Return (X, Y) of the center of cell containing provided text 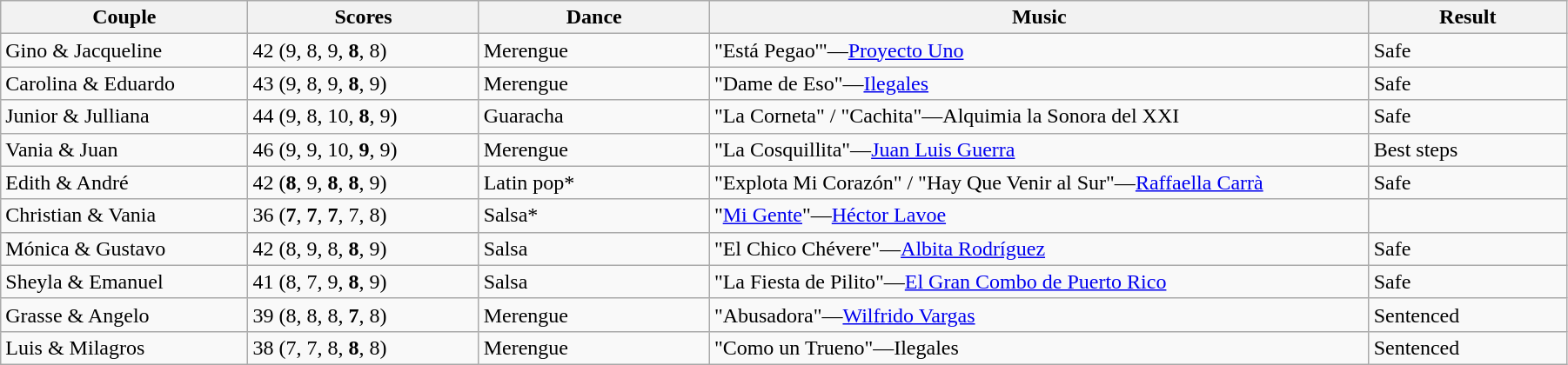
41 (8, 7, 9, 8, 9) (364, 282)
Carolina & Eduardo (124, 83)
Sheyla & Emanuel (124, 282)
"La Corneta" / "Cachita"—Alquimia la Sonora del XXI (1039, 116)
42 (9, 8, 9, 8, 8) (364, 50)
"Dame de Eso"—Ilegales (1039, 83)
Latin pop* (593, 182)
Result (1467, 17)
"Abusadora"—Wilfrido Vargas (1039, 315)
"Explota Mi Corazón" / "Hay Que Venir al Sur"—Raffaella Carrà (1039, 182)
"Mi Gente"—Héctor Lavoe (1039, 216)
Salsa* (593, 216)
Junior & Julliana (124, 116)
"La Fiesta de Pilito"—El Gran Combo de Puerto Rico (1039, 282)
Christian & Vania (124, 216)
Scores (364, 17)
"Como un Trueno"—Ilegales (1039, 348)
Couple (124, 17)
36 (7, 7, 7, 7, 8) (364, 216)
Luis & Milagros (124, 348)
Music (1039, 17)
Dance (593, 17)
Edith & André (124, 182)
"Está Pegao'"—Proyecto Uno (1039, 50)
39 (8, 8, 8, 7, 8) (364, 315)
Best steps (1467, 149)
Vania & Juan (124, 149)
Grasse & Angelo (124, 315)
38 (7, 7, 8, 8, 8) (364, 348)
46 (9, 9, 10, 9, 9) (364, 149)
Guaracha (593, 116)
"El Chico Chévere"—Albita Rodríguez (1039, 249)
Mónica & Gustavo (124, 249)
44 (9, 8, 10, 8, 9) (364, 116)
43 (9, 8, 9, 8, 9) (364, 83)
Gino & Jacqueline (124, 50)
"La Cosquillita"—Juan Luis Guerra (1039, 149)
